From the cell containing the given text, extract its center point as [X, Y] coordinate. 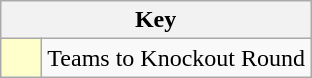
Teams to Knockout Round [176, 58]
Key [156, 20]
